Return (x, y) of the center of cell containing provided text 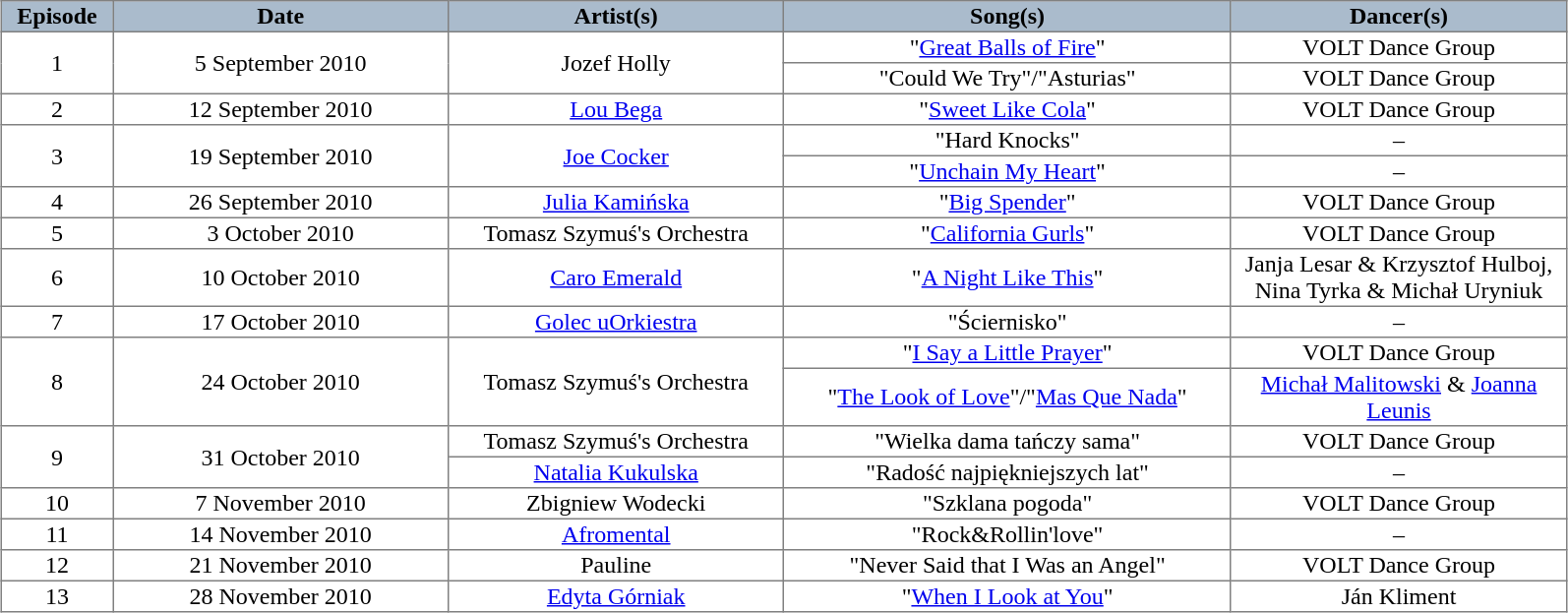
Ján Kliment (1399, 596)
"Radość najpiękniejszych lat" (1007, 472)
11 (57, 534)
"The Look of Love"/"Mas Que Nada" (1007, 397)
Lou Bega (616, 109)
12 (57, 566)
"Unchain My Heart" (1007, 171)
Jozef Holly (616, 63)
21 November 2010 (281, 566)
13 (57, 596)
Afromental (616, 534)
Zbigniew Wodecki (616, 504)
Caro Emerald (616, 277)
"Wielka dama tańczy sama" (1007, 442)
"Could We Try"/"Asturias" (1007, 79)
7 (57, 322)
26 September 2010 (281, 203)
Golec uOrkiestra (616, 322)
Song(s) (1007, 17)
31 October 2010 (281, 457)
28 November 2010 (281, 596)
4 (57, 203)
24 October 2010 (281, 382)
Date (281, 17)
9 (57, 457)
Natalia Kukulska (616, 472)
6 (57, 277)
8 (57, 382)
Episode (57, 17)
3 (57, 155)
"Never Said that I Was an Angel" (1007, 566)
10 (57, 504)
"Szklana pogoda" (1007, 504)
"Sweet Like Cola" (1007, 109)
"Rock&Rollin'love" (1007, 534)
Joe Cocker (616, 155)
Artist(s) (616, 17)
12 September 2010 (281, 109)
17 October 2010 (281, 322)
19 September 2010 (281, 155)
"A Night Like This" (1007, 277)
Dancer(s) (1399, 17)
"Hard Knocks" (1007, 141)
3 October 2010 (281, 233)
Edyta Górniak (616, 596)
"Great Balls of Fire" (1007, 47)
Julia Kamińska (616, 203)
"Big Spender" (1007, 203)
"I Say a Little Prayer" (1007, 353)
Pauline (616, 566)
"When I Look at You" (1007, 596)
Michał Malitowski & Joanna Leunis (1399, 397)
5 September 2010 (281, 63)
2 (57, 109)
"Ściernisko" (1007, 322)
Janja Lesar & Krzysztof Hulboj, Nina Tyrka & Michał Uryniuk (1399, 277)
5 (57, 233)
14 November 2010 (281, 534)
10 October 2010 (281, 277)
7 November 2010 (281, 504)
1 (57, 63)
"California Gurls" (1007, 233)
